Search for the cell housing the specified text and yield its (X, Y) center coordinate. 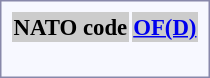
NATO code (70, 27)
OF(D) (165, 27)
